Identify which cell holds the provided text, then report its (X, Y) central coordinate. 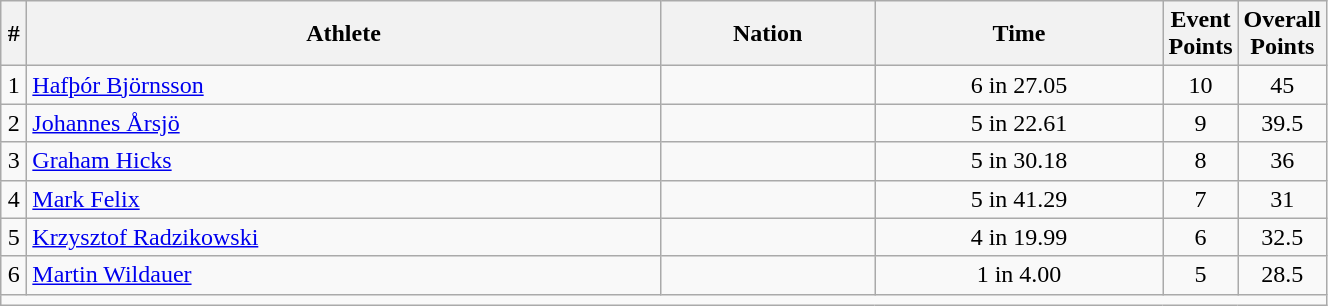
1 in 4.00 (1019, 275)
5 in 41.29 (1019, 199)
7 (1200, 199)
32.5 (1282, 237)
9 (1200, 123)
3 (14, 161)
4 in 19.99 (1019, 237)
Martin Wildauer (344, 275)
Event Points (1200, 34)
1 (14, 85)
Johannes Årsjö (344, 123)
8 (1200, 161)
31 (1282, 199)
Nation (768, 34)
5 in 30.18 (1019, 161)
10 (1200, 85)
# (14, 34)
6 in 27.05 (1019, 85)
2 (14, 123)
Mark Felix (344, 199)
Krzysztof Radzikowski (344, 237)
39.5 (1282, 123)
Athlete (344, 34)
Graham Hicks (344, 161)
5 in 22.61 (1019, 123)
4 (14, 199)
Hafþór Björnsson (344, 85)
Overall Points (1282, 34)
36 (1282, 161)
28.5 (1282, 275)
Time (1019, 34)
45 (1282, 85)
